Output the [x, y] coordinate of the center of the cell containing the given text.  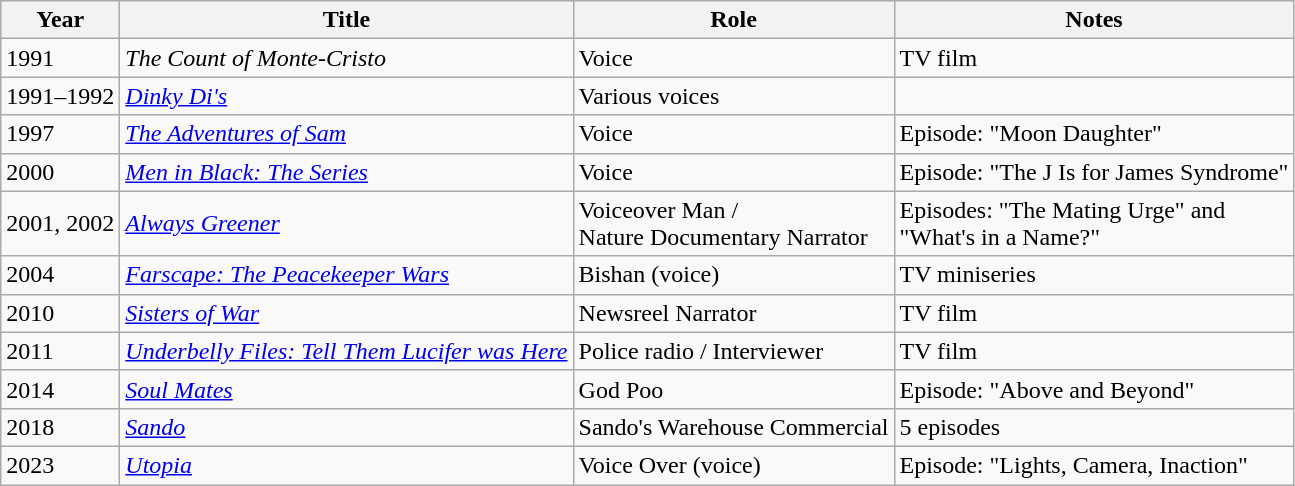
Newsreel Narrator [734, 313]
Sando's Warehouse Commercial [734, 427]
2023 [60, 465]
Bishan (voice) [734, 275]
1991–1992 [60, 96]
2001, 2002 [60, 224]
Title [346, 20]
God Poo [734, 389]
Voice Over (voice) [734, 465]
2014 [60, 389]
Role [734, 20]
Notes [1094, 20]
Underbelly Files: Tell Them Lucifer was Here [346, 351]
The Adventures of Sam [346, 134]
2010 [60, 313]
2000 [60, 172]
Episode: "Above and Beyond" [1094, 389]
Sando [346, 427]
The Count of Monte-Cristo [346, 58]
2004 [60, 275]
Soul Mates [346, 389]
Police radio / Interviewer [734, 351]
TV miniseries [1094, 275]
Voiceover Man /Nature Documentary Narrator [734, 224]
Farscape: The Peacekeeper Wars [346, 275]
1991 [60, 58]
Sisters of War [346, 313]
Episode: "Lights, Camera, Inaction" [1094, 465]
2011 [60, 351]
Various voices [734, 96]
Episodes: "The Mating Urge" and"What's in a Name?" [1094, 224]
Year [60, 20]
1997 [60, 134]
Men in Black: The Series [346, 172]
Utopia [346, 465]
Episode: "Moon Daughter" [1094, 134]
2018 [60, 427]
5 episodes [1094, 427]
Always Greener [346, 224]
Episode: "The J Is for James Syndrome" [1094, 172]
Dinky Di's [346, 96]
